From the cell containing the given text, extract its center point as (X, Y) coordinate. 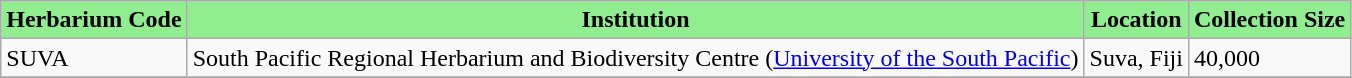
SUVA (94, 58)
Location (1136, 20)
Institution (636, 20)
Herbarium Code (94, 20)
South Pacific Regional Herbarium and Biodiversity Centre (University of the South Pacific) (636, 58)
Collection Size (1269, 20)
Suva, Fiji (1136, 58)
40,000 (1269, 58)
